Determine the (X, Y) coordinate at the center of the cell enclosing the given text.  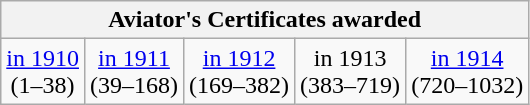
in 1910(1–38) (43, 72)
in 1914(720–1032) (468, 72)
in 1912(169–382) (240, 72)
in 1913(383–719) (350, 72)
in 1911(39–168) (134, 72)
Aviator's Certificates awarded (265, 20)
